Determine the [x, y] coordinate at the center of the cell enclosing the given text.  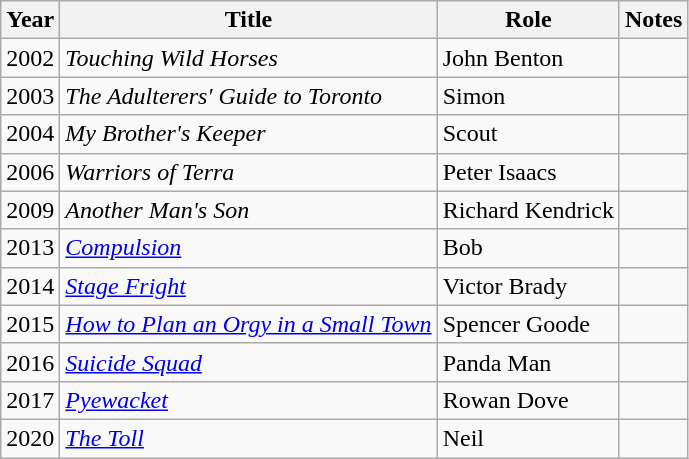
The Adulterers' Guide to Toronto [248, 96]
2013 [30, 248]
The Toll [248, 438]
My Brother's Keeper [248, 134]
Panda Man [528, 362]
Rowan Dove [528, 400]
Spencer Goode [528, 324]
2002 [30, 58]
Touching Wild Horses [248, 58]
Year [30, 20]
Another Man's Son [248, 210]
2003 [30, 96]
Suicide Squad [248, 362]
Simon [528, 96]
Bob [528, 248]
John Benton [528, 58]
2017 [30, 400]
Compulsion [248, 248]
Stage Fright [248, 286]
Victor Brady [528, 286]
2016 [30, 362]
How to Plan an Orgy in a Small Town [248, 324]
Pyewacket [248, 400]
Richard Kendrick [528, 210]
Warriors of Terra [248, 172]
Scout [528, 134]
2020 [30, 438]
2015 [30, 324]
Notes [653, 20]
Neil [528, 438]
2009 [30, 210]
Title [248, 20]
Role [528, 20]
Peter Isaacs [528, 172]
2014 [30, 286]
2004 [30, 134]
2006 [30, 172]
